Scan for the cell matching the given text and deliver its (x, y) coordinate at center. 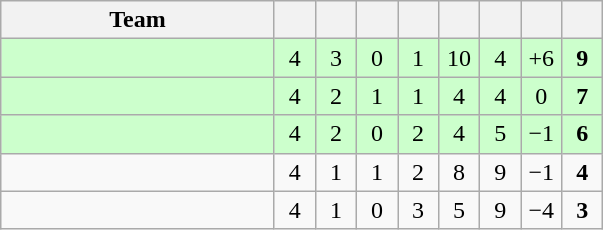
7 (582, 96)
Team (138, 20)
8 (460, 172)
+6 (542, 58)
6 (582, 134)
−4 (542, 210)
10 (460, 58)
